From the cell containing the given text, extract its center point as [X, Y] coordinate. 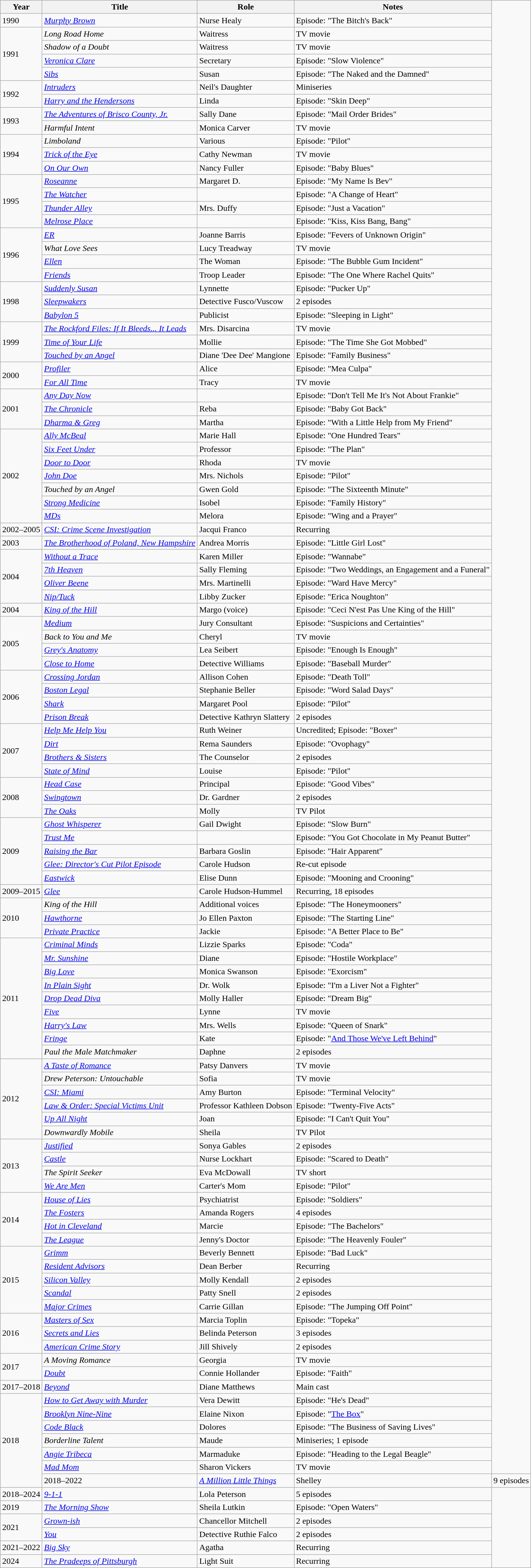
1998 [21, 302]
Episode: "And Those We've Left Behind" [393, 1039]
Episode: "Sleeping in Light" [393, 315]
Law & Order: Special Victims Unit [120, 1106]
Shark [120, 704]
Justified [120, 1146]
Grimm [120, 1253]
Episode: "The Plan" [393, 449]
Brooklyn Nine-Nine [120, 1413]
Beverly Bennett [246, 1253]
Susan [246, 74]
Time of Your Life [120, 342]
House of Lies [120, 1199]
Sofia [246, 1079]
Ghost Whisperer [120, 824]
Mrs. Martinelli [246, 583]
The Morning Show [120, 1507]
Episode: "Mail Order Brides" [393, 114]
Dr. Gardner [246, 797]
Strong Medicine [120, 503]
2019 [21, 1507]
Door to Door [120, 462]
2014 [21, 1219]
Monica Carver [246, 127]
2024 [21, 1561]
Episode: "The One Where Rachel Quits" [393, 275]
Detective Williams [246, 663]
A Moving Romance [120, 1360]
Eastwick [120, 878]
Episode: "Two Weddings, an Engagement and a Funeral" [393, 569]
Shadow of a Doubt [120, 47]
Marcia Toplin [246, 1320]
Light Suit [246, 1561]
Grown-ish [120, 1521]
Fringe [120, 1039]
John Doe [120, 476]
Lynne [246, 1012]
Daphne [246, 1052]
2000 [21, 375]
The Fosters [120, 1213]
Profiler [120, 369]
2018–2024 [21, 1494]
Nurse Healy [246, 20]
Carter's Mom [246, 1186]
Intruders [120, 87]
Professor [246, 449]
Re-cut episode [393, 864]
Joanne Barris [246, 235]
Episode: "Mea Culpa" [393, 369]
Ruth Weiner [246, 730]
Melrose Place [120, 221]
2002–2005 [21, 529]
Episode: "Suspicions and Certainties" [393, 623]
Glee [120, 891]
Louise [246, 770]
2015 [21, 1280]
1990 [21, 20]
Jacqui Franco [246, 529]
Castle [120, 1159]
2013 [21, 1166]
You [120, 1534]
Episode: "Exorcism" [393, 971]
Shelley [393, 1481]
Episode: "The Honeymooners" [393, 905]
The Pradeeps of Pittsburgh [120, 1561]
Without a Trace [120, 556]
Sleepwakers [120, 302]
Close to Home [120, 663]
Troop Leader [246, 275]
2018–2022 [120, 1481]
Limboland [120, 141]
9 episodes [511, 1481]
The Watcher [120, 195]
Episode: "Don't Tell Me It's Not About Frankie" [393, 396]
Episode: "Twenty-Five Acts" [393, 1106]
Prison Break [120, 717]
Harmful Intent [120, 127]
Episode: "The Jumping Off Point" [393, 1306]
Roseanne [120, 181]
Sheila [246, 1132]
2021 [21, 1528]
Mrs. Disarcina [246, 328]
Swingtown [120, 797]
Big Sky [120, 1548]
2006 [21, 697]
Linda [246, 101]
2009–2015 [21, 891]
We Are Men [120, 1186]
Detective Fusco/Vuscow [246, 302]
Thunder Alley [120, 208]
Up All Night [120, 1119]
Harry and the Hendersons [120, 101]
Martha [246, 422]
Episode: "Fevers of Unknown Origin" [393, 235]
Episode: "Skin Deep" [393, 101]
Title [120, 7]
Connie Hollander [246, 1373]
Episode: "The Heavenly Fouler" [393, 1239]
1996 [21, 255]
Mrs. Duffy [246, 208]
Miniseries; 1 episode [393, 1440]
Angie Tribeca [120, 1454]
Allison Cohen [246, 677]
3 episodes [393, 1333]
Downwardly Mobile [120, 1132]
Episode: "With a Little Help from My Friend" [393, 422]
The Oaks [120, 811]
TV short [393, 1172]
Karen Miller [246, 556]
Dolores [246, 1427]
Sharon Vickers [246, 1467]
Vera Dewitt [246, 1400]
Five [120, 1012]
Episode: "Ceci N'est Pas Une King of the Hill" [393, 610]
Episode: "Hostile Workplace" [393, 958]
Neil's Daughter [246, 87]
Episode: "The Business of Saving Lives" [393, 1427]
Episode: "Dream Big" [393, 998]
Mrs. Wells [246, 1025]
Long Road Home [120, 34]
Episode: "The Sixteenth Minute" [393, 489]
Episode: "Slow Violence" [393, 61]
Episode: "Faith" [393, 1373]
The Spirit Seeker [120, 1172]
Episode: "Death Toll" [393, 677]
Mollie [246, 342]
What Love Sees [120, 248]
Reba [246, 409]
Dr. Wolk [246, 985]
1991 [21, 54]
Episode: "Word Salad Days" [393, 690]
Carole Hudson-Hummel [246, 891]
Episode: "Erica Noughton" [393, 597]
2016 [21, 1333]
Code Black [120, 1427]
Episode: "Soldiers" [393, 1199]
Episode: "The Box" [393, 1413]
Margaret Pool [246, 704]
4 episodes [393, 1213]
Episode: "Ward Have Mercy" [393, 583]
2003 [21, 543]
Eva McDowall [246, 1172]
1992 [21, 94]
Isobel [246, 503]
9-1-1 [120, 1494]
Episode: "He's Dead" [393, 1400]
Episode: "Hair Apparent" [393, 851]
Episode: "Wannabe" [393, 556]
Episode: "The Time She Got Mobbed" [393, 342]
Episode: "Baseball Murder" [393, 663]
Mad Mom [120, 1467]
Episode: "Ovophagy" [393, 744]
Drew Peterson: Untouchable [120, 1079]
Cathy Newman [246, 154]
Professor Kathleen Dobson [246, 1106]
Murphy Brown [120, 20]
ER [120, 235]
Detective Ruthie Falco [246, 1534]
Episode: "Baby Blues" [393, 168]
Additional voices [246, 905]
Lynnette [246, 288]
Episode: "Good Vibes" [393, 784]
Dirt [120, 744]
Back to You and Me [120, 637]
The Chronicle [120, 409]
Sheila Lutkin [246, 1507]
Episode: "A Change of Heart" [393, 195]
Elise Dunn [246, 878]
Monica Swanson [246, 971]
Diane 'Dee Dee' Mangione [246, 355]
Episode: "The Naked and the Damned" [393, 74]
Diane [246, 958]
Psychiatrist [246, 1199]
Hawthorne [120, 918]
2005 [21, 643]
Episode: "Mooning and Crooning" [393, 878]
Silicon Valley [120, 1280]
2018 [21, 1440]
Secrets and Lies [120, 1333]
Crossing Jordan [120, 677]
Sonya Gables [246, 1146]
7th Heaven [120, 569]
2012 [21, 1099]
Carrie Gillan [246, 1306]
2021–2022 [21, 1548]
Marmaduke [246, 1454]
Margo (voice) [246, 610]
Episode: "Pucker Up" [393, 288]
Any Day Now [120, 396]
Episode: "Little Girl Lost" [393, 543]
A Million Little Things [246, 1481]
Kate [246, 1039]
2009 [21, 851]
Chancellor Mitchell [246, 1521]
Cheryl [246, 637]
The League [120, 1239]
Dean Berber [246, 1266]
1993 [21, 121]
Episode: "Baby Got Back" [393, 409]
Babylon 5 [120, 315]
Episode: "Enough Is Enough" [393, 650]
Libby Zucker [246, 597]
Episode: "Heading to the Legal Beagle" [393, 1454]
Notes [393, 7]
Episode: "The Bubble Gum Incident" [393, 262]
Friends [120, 275]
Episode: "Scared to Death" [393, 1159]
State of Mind [120, 770]
Grey's Anatomy [120, 650]
Major Crimes [120, 1306]
The Woman [246, 262]
Episode: "The Bachelors" [393, 1226]
Raising the Bar [120, 851]
Jackie [246, 931]
Criminal Minds [120, 945]
Suddenly Susan [120, 288]
Resident Advisors [120, 1266]
Borderline Talent [120, 1440]
Episode: "The Bitch's Back" [393, 20]
Marcie [246, 1226]
Gail Dwight [246, 824]
Amy Burton [246, 1092]
Lola Peterson [246, 1494]
Paul the Male Matchmaker [120, 1052]
The Adventures of Brisco County, Jr. [120, 114]
Molly Haller [246, 998]
Trick of the Eye [120, 154]
Episode: "Family Business" [393, 355]
Glee: Director's Cut Pilot Episode [120, 864]
Sally Fleming [246, 569]
Sally Dane [246, 114]
Episode: "Coda" [393, 945]
Episode: "Just a Vacation" [393, 208]
Ally McBeal [120, 436]
Belinda Peterson [246, 1333]
Nip/Tuck [120, 597]
Harry's Law [120, 1025]
Ellen [120, 262]
Veronica Clare [120, 61]
Beyond [120, 1387]
How to Get Away with Murder [120, 1400]
Scandal [120, 1293]
Barbara Goslin [246, 851]
Agatha [246, 1548]
Principal [246, 784]
Carole Hudson [246, 864]
Stephanie Beller [246, 690]
1995 [21, 201]
Lizzie Sparks [246, 945]
Jury Consultant [246, 623]
Episode: "Bad Luck" [393, 1253]
Brothers & Sisters [120, 757]
2007 [21, 750]
Rema Saunders [246, 744]
Drop Dead Diva [120, 998]
Private Practice [120, 931]
Detective Kathryn Slattery [246, 717]
Nurse Lockhart [246, 1159]
Mr. Sunshine [120, 958]
Mrs. Nichols [246, 476]
Six Feet Under [120, 449]
2010 [21, 918]
Oliver Beene [120, 583]
Amanda Rogers [246, 1213]
Big Love [120, 971]
Alice [246, 369]
Maude [246, 1440]
Rhoda [246, 462]
In Plain Sight [120, 985]
Nancy Fuller [246, 168]
Andrea Morris [246, 543]
Episode: "You Got Chocolate in My Peanut Butter" [393, 838]
Joan [246, 1119]
5 episodes [393, 1494]
Elaine Nixon [246, 1413]
Episode: "Topeka" [393, 1320]
Margaret D. [246, 181]
The Brotherhood of Poland, New Hampshire [120, 543]
The Rockford Files: If It Bleeds... It Leads [120, 328]
Lea Seibert [246, 650]
Episode: "The Starting Line" [393, 918]
Publicist [246, 315]
Lucy Treadway [246, 248]
Episode: "Open Waters" [393, 1507]
Marie Hall [246, 436]
Jenny's Doctor [246, 1239]
Episode: "A Better Place to Be" [393, 931]
Trust Me [120, 838]
Episode: "My Name Is Bev" [393, 181]
2017 [21, 1367]
Molly [246, 811]
Episode: "Slow Burn" [393, 824]
Boston Legal [120, 690]
2002 [21, 476]
The Counselor [246, 757]
Episode: "One Hundred Tears" [393, 436]
Tracy [246, 382]
Help Me Help You [120, 730]
Medium [120, 623]
Jo Ellen Paxton [246, 918]
Various [246, 141]
Head Case [120, 784]
Miniseries [393, 87]
Secretary [246, 61]
Molly Kendall [246, 1280]
Episode: "I Can't Quit You" [393, 1119]
Patsy Danvers [246, 1065]
For All Time [120, 382]
Melora [246, 516]
1999 [21, 342]
2001 [21, 409]
Role [246, 7]
Georgia [246, 1360]
Episode: "Family History" [393, 503]
Year [21, 7]
CSI: Crime Scene Investigation [120, 529]
CSI: Miami [120, 1092]
Hot in Cleveland [120, 1226]
Diane Matthews [246, 1387]
Episode: "Terminal Velocity" [393, 1092]
Main cast [393, 1387]
On Our Own [120, 168]
Episode: "I'm a Liver Not a Fighter" [393, 985]
2017–2018 [21, 1387]
Jill Shively [246, 1347]
Uncredited; Episode: "Boxer" [393, 730]
Episode: "Wing and a Prayer" [393, 516]
Masters of Sex [120, 1320]
Episode: "Queen of Snark" [393, 1025]
Patty Snell [246, 1293]
1994 [21, 154]
2011 [21, 998]
Recurring, 18 episodes [393, 891]
MDs [120, 516]
Sibs [120, 74]
2008 [21, 797]
Doubt [120, 1373]
Gwen Gold [246, 489]
Dharma & Greg [120, 422]
Episode: "Kiss, Kiss Bang, Bang" [393, 221]
American Crime Story [120, 1347]
A Taste of Romance [120, 1065]
